Identify which cell holds the provided text, then report its [x, y] central coordinate. 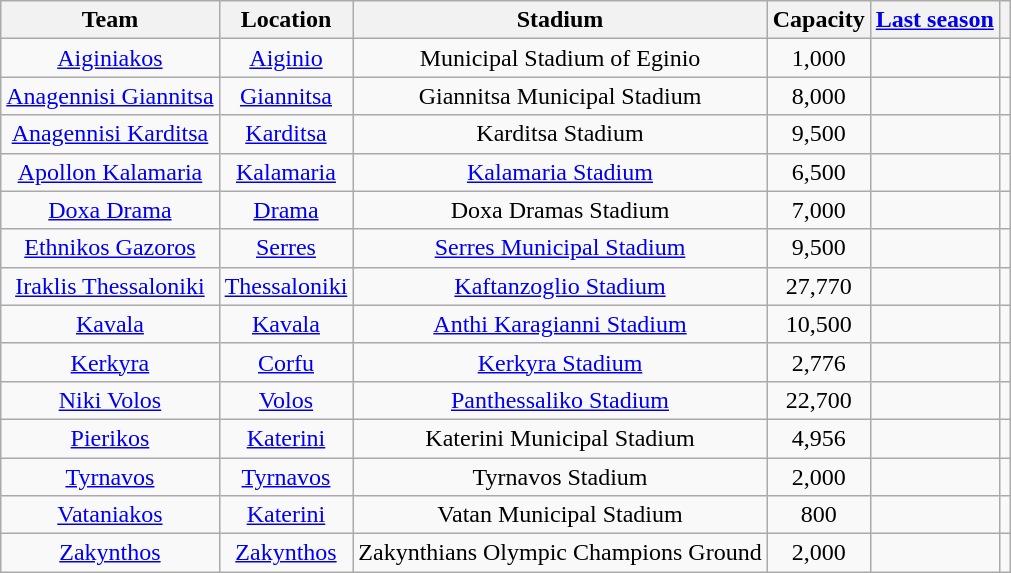
Apollon Kalamaria [110, 172]
1,000 [818, 58]
4,956 [818, 438]
Giannitsa [286, 96]
Kalamaria Stadium [560, 172]
Location [286, 20]
Kerkyra Stadium [560, 362]
Stadium [560, 20]
7,000 [818, 210]
Vataniakos [110, 515]
Giannitsa Municipal Stadium [560, 96]
Karditsa [286, 134]
Capacity [818, 20]
Kerkyra [110, 362]
Doxa Drama [110, 210]
2,776 [818, 362]
Serres Municipal Stadium [560, 248]
800 [818, 515]
Anagennisi Giannitsa [110, 96]
Municipal Stadium of Eginio [560, 58]
Ethnikos Gazoros [110, 248]
Serres [286, 248]
6,500 [818, 172]
Tyrnavos Stadium [560, 477]
8,000 [818, 96]
Aiginio [286, 58]
Pierikos [110, 438]
Volos [286, 400]
Panthessaliko Stadium [560, 400]
Katerini Municipal Stadium [560, 438]
Anagennisi Karditsa [110, 134]
Vatan Municipal Stadium [560, 515]
Drama [286, 210]
22,700 [818, 400]
Kalamaria [286, 172]
Karditsa Stadium [560, 134]
Aiginiakos [110, 58]
Team [110, 20]
Doxa Dramas Stadium [560, 210]
Zakynthians Olympic Champions Ground [560, 553]
Iraklis Thessaloniki [110, 286]
Niki Volos [110, 400]
Thessaloniki [286, 286]
Anthi Karagianni Stadium [560, 324]
Corfu [286, 362]
Last season [934, 20]
10,500 [818, 324]
Kaftanzoglio Stadium [560, 286]
27,770 [818, 286]
